Search for the cell housing the specified text and yield its (X, Y) center coordinate. 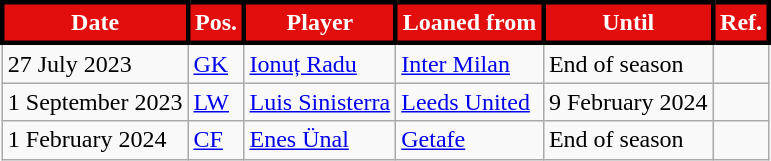
Date (95, 22)
Pos. (216, 22)
Getafe (470, 140)
1 February 2024 (95, 140)
Ionuț Radu (320, 63)
Enes Ünal (320, 140)
Loaned from (470, 22)
Luis Sinisterra (320, 102)
Inter Milan (470, 63)
Ref. (741, 22)
LW (216, 102)
CF (216, 140)
Leeds United (470, 102)
GK (216, 63)
27 July 2023 (95, 63)
Until (628, 22)
1 September 2023 (95, 102)
9 February 2024 (628, 102)
Player (320, 22)
